Locate the cell with the specified text and output its (X, Y) center coordinate. 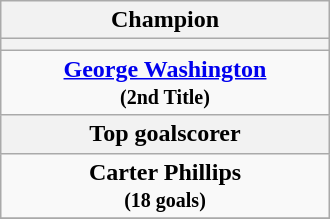
Carter Phillips(18 goals) (165, 186)
Top goalscorer (165, 134)
Champion (165, 20)
George Washington(2nd Title) (165, 82)
